Scan for the cell matching the given text and deliver its (x, y) coordinate at center. 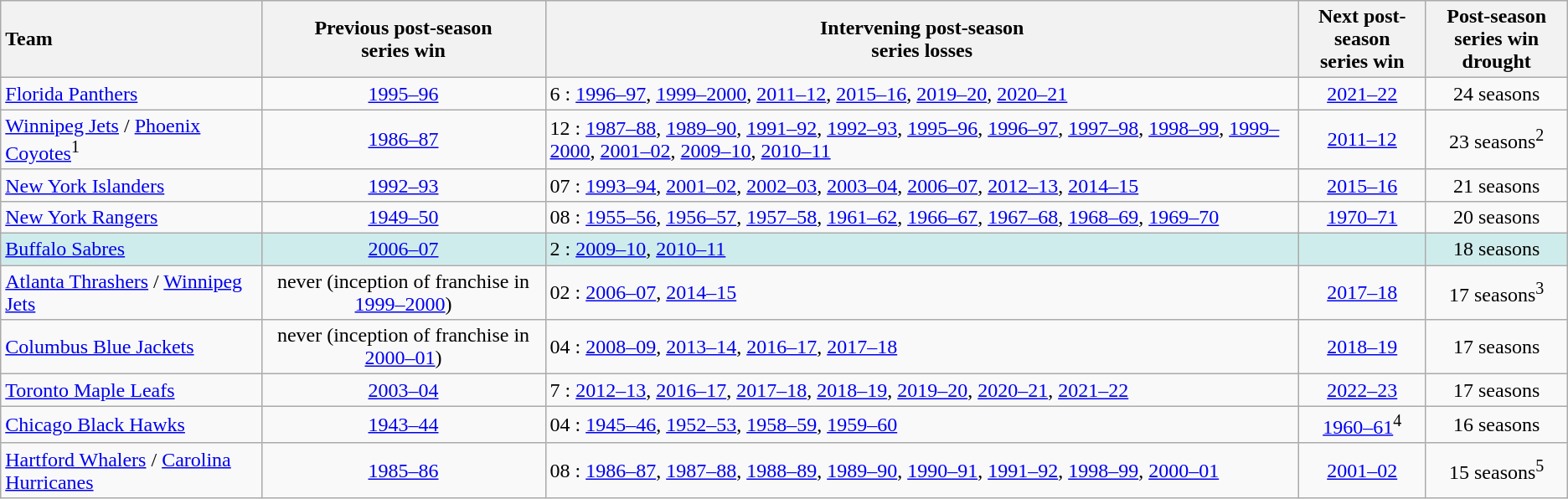
2017–18 (1362, 293)
1949–50 (404, 217)
07 : 1993–94, 2001–02, 2002–03, 2003–04, 2006–07, 2012–13, 2014–15 (921, 185)
1986–87 (404, 140)
2011–12 (1362, 140)
Winnipeg Jets / Phoenix Coyotes1 (131, 140)
2003–04 (404, 390)
2015–16 (1362, 185)
1943–44 (404, 425)
17 seasons3 (1496, 293)
15 seasons5 (1496, 471)
2006–07 (404, 249)
Team (131, 39)
Atlanta Thrashers / Winnipeg Jets (131, 293)
never (inception of franchise in 1999–2000) (404, 293)
Columbus Blue Jackets (131, 347)
2001–02 (1362, 471)
2021–22 (1362, 94)
Chicago Black Hawks (131, 425)
7 : 2012–13, 2016–17, 2017–18, 2018–19, 2019–20, 2020–21, 2021–22 (921, 390)
20 seasons (1496, 217)
1992–93 (404, 185)
2 : 2009–10, 2010–11 (921, 249)
04 : 2008–09, 2013–14, 2016–17, 2017–18 (921, 347)
1995–96 (404, 94)
24 seasons (1496, 94)
21 seasons (1496, 185)
Next post-seasonseries win (1362, 39)
Intervening post-seasonseries losses (921, 39)
18 seasons (1496, 249)
Previous post-seasonseries win (404, 39)
1970–71 (1362, 217)
Hartford Whalers / Carolina Hurricanes (131, 471)
23 seasons2 (1496, 140)
04 : 1945–46, 1952–53, 1958–59, 1959–60 (921, 425)
Buffalo Sabres (131, 249)
6 : 1996–97, 1999–2000, 2011–12, 2015–16, 2019–20, 2020–21 (921, 94)
Florida Panthers (131, 94)
08 : 1986–87, 1987–88, 1988–89, 1989–90, 1990–91, 1991–92, 1998–99, 2000–01 (921, 471)
Post-seasonseries win drought (1496, 39)
02 : 2006–07, 2014–15 (921, 293)
1985–86 (404, 471)
1960–614 (1362, 425)
08 : 1955–56, 1956–57, 1957–58, 1961–62, 1966–67, 1967–68, 1968–69, 1969–70 (921, 217)
never (inception of franchise in 2000–01) (404, 347)
16 seasons (1496, 425)
12 : 1987–88, 1989–90, 1991–92, 1992–93, 1995–96, 1996–97, 1997–98, 1998–99, 1999–2000, 2001–02, 2009–10, 2010–11 (921, 140)
Toronto Maple Leafs (131, 390)
2018–19 (1362, 347)
New York Rangers (131, 217)
2022–23 (1362, 390)
New York Islanders (131, 185)
